Identify which cell holds the provided text, then report its (x, y) central coordinate. 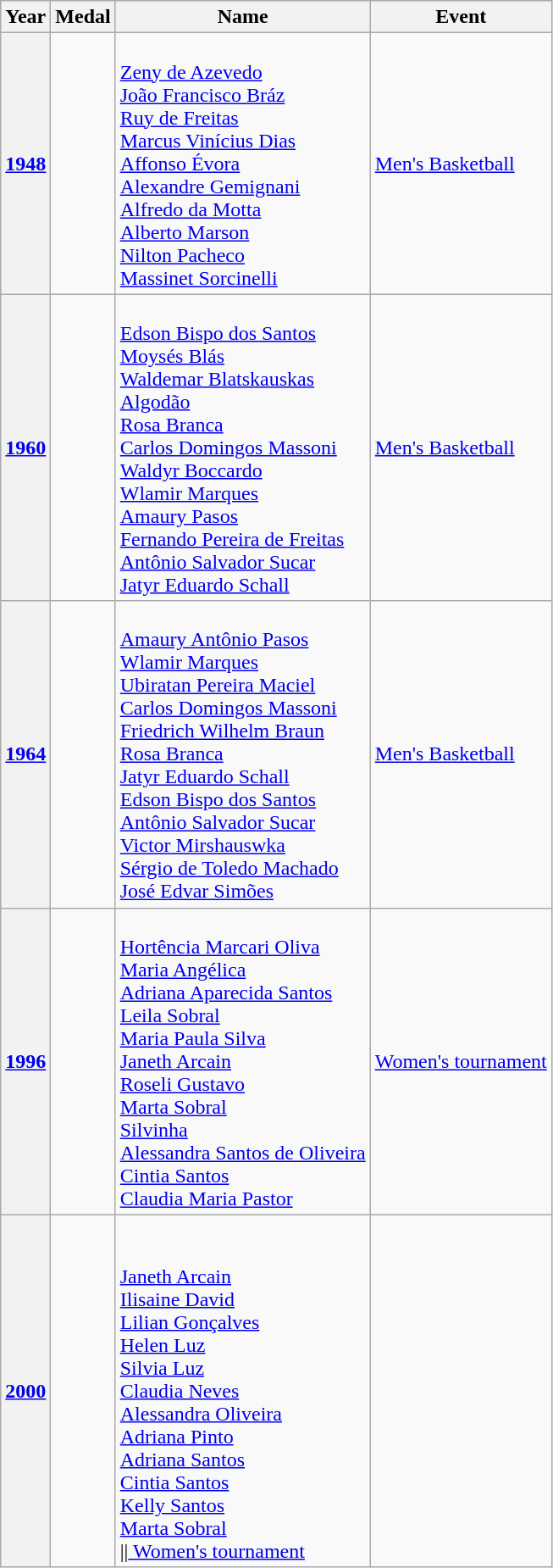
Women's tournament (461, 1061)
Name (242, 17)
1996 (25, 1061)
1964 (25, 754)
1960 (25, 448)
2000 (25, 1391)
1948 (25, 164)
Medal (83, 17)
Year (25, 17)
Event (461, 17)
